Find where the given text appears and provide that cell's center as [x, y] coordinate. 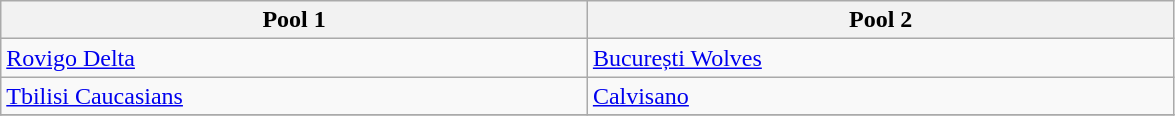
Tbilisi Caucasians [294, 96]
Pool 2 [880, 20]
Pool 1 [294, 20]
București Wolves [880, 58]
Rovigo Delta [294, 58]
Calvisano [880, 96]
